Scan for the cell matching the given text and deliver its (X, Y) coordinate at center. 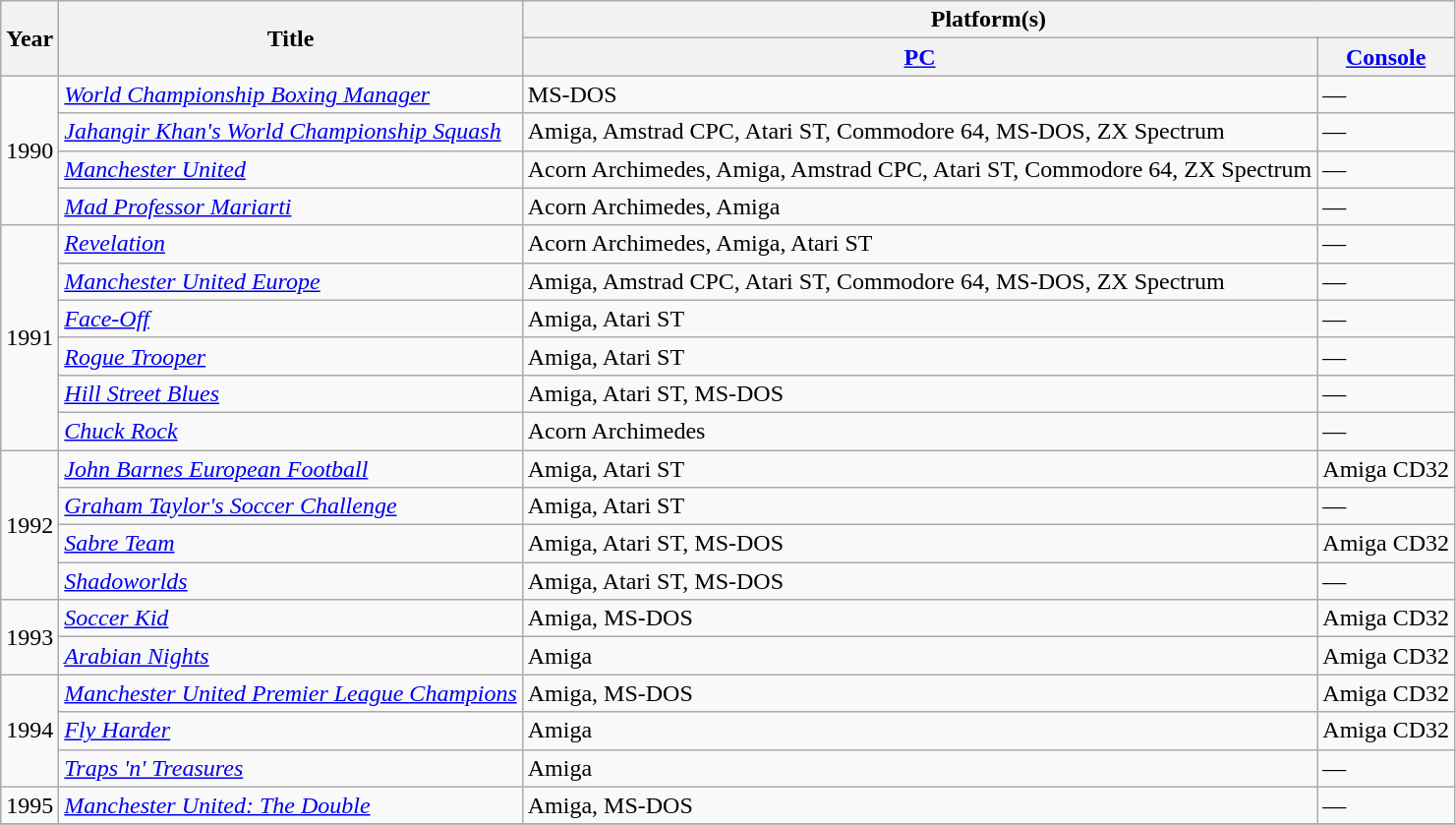
Rogue Trooper (291, 356)
Jahangir Khan's World Championship Squash (291, 132)
Manchester United: The Double (291, 805)
John Barnes European Football (291, 469)
Manchester United Europe (291, 281)
Chuck Rock (291, 431)
Console (1386, 57)
Face-Off (291, 319)
Hill Street Blues (291, 393)
Soccer Kid (291, 619)
Mad Professor Mariarti (291, 206)
Sabre Team (291, 544)
Manchester United (291, 169)
1994 (29, 731)
Acorn Archimedes, Amiga (920, 206)
1992 (29, 525)
Graham Taylor's Soccer Challenge (291, 506)
Acorn Archimedes, Amiga, Atari ST (920, 244)
Platform(s) (988, 20)
1990 (29, 150)
Fly Harder (291, 731)
PC (920, 57)
Year (29, 38)
MS-DOS (920, 94)
Manchester United Premier League Champions (291, 693)
Revelation (291, 244)
Acorn Archimedes, Amiga, Amstrad CPC, Atari ST, Commodore 64, ZX Spectrum (920, 169)
World Championship Boxing Manager (291, 94)
Shadoworlds (291, 581)
1993 (29, 637)
Title (291, 38)
Traps 'n' Treasures (291, 768)
1991 (29, 337)
1995 (29, 805)
Arabian Nights (291, 656)
Acorn Archimedes (920, 431)
